Detect which cell encompasses the target text, then output its (X, Y) center coordinate. 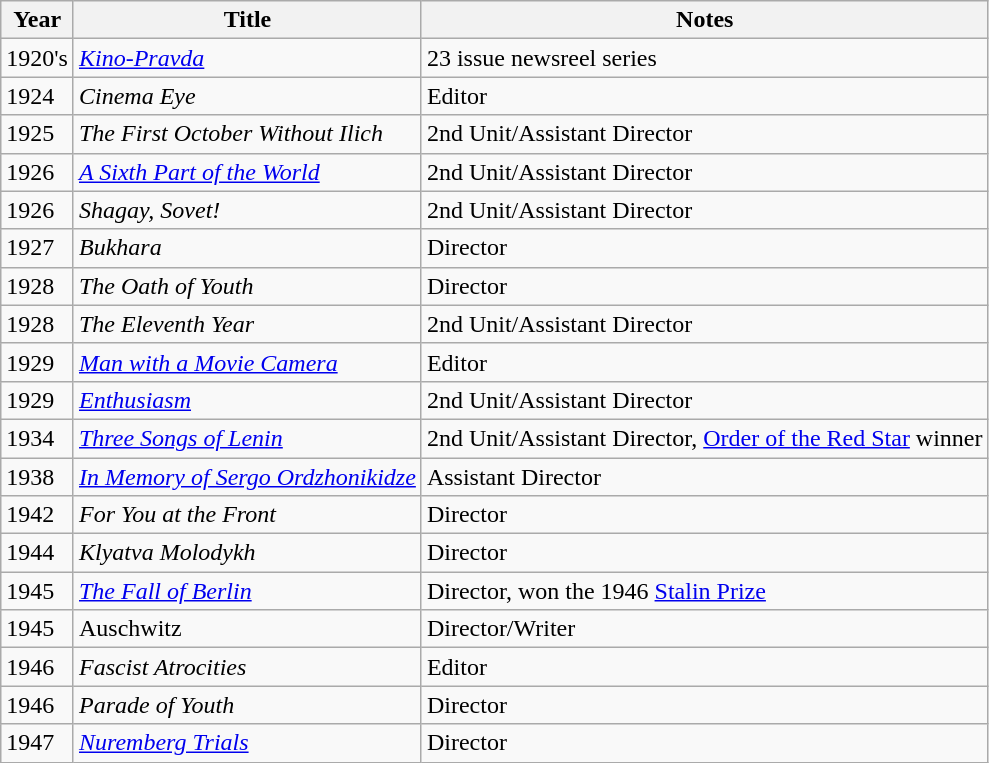
Title (247, 20)
1938 (38, 477)
1947 (38, 743)
Man with a Movie Camera (247, 362)
Kino-Pravda (247, 58)
The Fall of Berlin (247, 591)
Year (38, 20)
For You at the Front (247, 515)
Klyatva Molodykh (247, 553)
The First October Without Ilich (247, 134)
Assistant Director (704, 477)
Enthusiasm (247, 400)
Parade of Youth (247, 705)
1927 (38, 248)
The Oath of Youth (247, 286)
Director, won the 1946 Stalin Prize (704, 591)
Bukhara (247, 248)
Notes (704, 20)
Three Songs of Lenin (247, 438)
23 issue newsreel series (704, 58)
In Memory of Sergo Ordzhonikidze (247, 477)
Nuremberg Trials (247, 743)
1934 (38, 438)
The Eleventh Year (247, 324)
Shagay, Sovet! (247, 210)
A Sixth Part of the World (247, 172)
2nd Unit/Assistant Director, Order of the Red Star winner (704, 438)
Director/Writer (704, 629)
Cinema Eye (247, 96)
1944 (38, 553)
1924 (38, 96)
Auschwitz (247, 629)
1920's (38, 58)
1925 (38, 134)
1942 (38, 515)
Fascist Atrocities (247, 667)
